Identify which cell holds the provided text, then report its [X, Y] central coordinate. 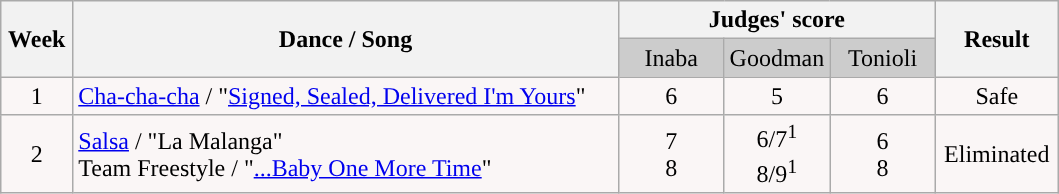
2 [37, 154]
68 [883, 154]
1 [37, 96]
Eliminated [996, 154]
Safe [996, 96]
Dance / Song [346, 39]
Tonioli [883, 58]
5 [777, 96]
Goodman [777, 58]
Result [996, 39]
Cha-cha-cha / "Signed, Sealed, Delivered I'm Yours" [346, 96]
6/718/91 [777, 154]
Week [37, 39]
78 [671, 154]
Inaba [671, 58]
Judges' score [776, 20]
Salsa / "La Malanga"Team Freestyle / "...Baby One More Time" [346, 154]
